From the cell containing the given text, extract its center point as (X, Y) coordinate. 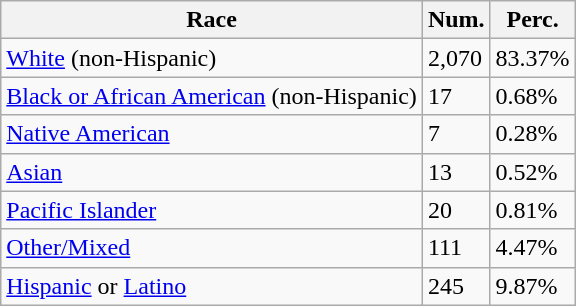
83.37% (532, 58)
111 (456, 248)
0.68% (532, 96)
Asian (212, 172)
Perc. (532, 20)
4.47% (532, 248)
Hispanic or Latino (212, 286)
7 (456, 134)
13 (456, 172)
Pacific Islander (212, 210)
Black or African American (non-Hispanic) (212, 96)
9.87% (532, 286)
0.28% (532, 134)
2,070 (456, 58)
20 (456, 210)
Other/Mixed (212, 248)
Race (212, 20)
Num. (456, 20)
245 (456, 286)
0.52% (532, 172)
Native American (212, 134)
White (non-Hispanic) (212, 58)
0.81% (532, 210)
17 (456, 96)
